Pinpoint the cell where the given text exists, returning its (x, y) midpoint coordinate. 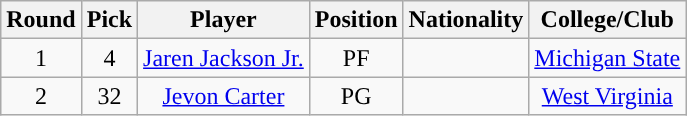
Nationality (466, 20)
Jaren Jackson Jr. (224, 58)
Player (224, 20)
Pick (109, 20)
32 (109, 96)
4 (109, 58)
2 (41, 96)
College/Club (608, 20)
West Virginia (608, 96)
Position (356, 20)
Michigan State (608, 58)
1 (41, 58)
Round (41, 20)
PG (356, 96)
Jevon Carter (224, 96)
PF (356, 58)
